Output the [x, y] coordinate of the center of the cell containing the given text.  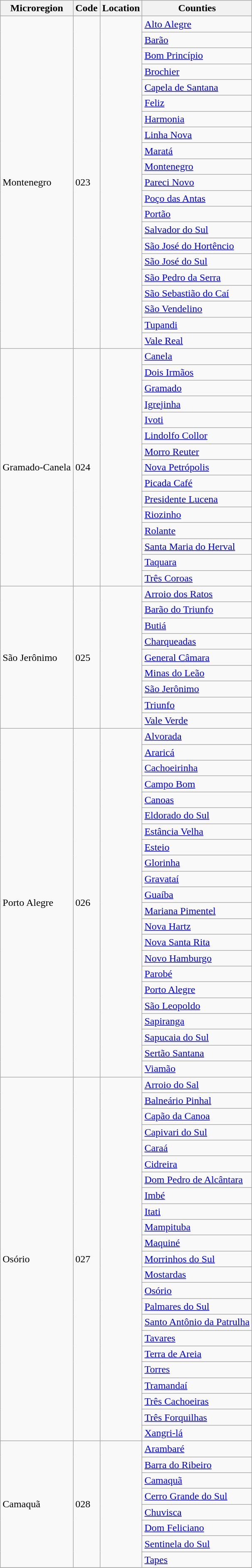
Araricá [197, 752]
Riozinho [197, 515]
Gramado [197, 388]
Cerro Grande do Sul [197, 1496]
Location [121, 8]
Charqueadas [197, 641]
Maquiné [197, 1243]
Bom Princípio [197, 56]
Picada Café [197, 483]
Guaíba [197, 895]
Igrejinha [197, 404]
Canoas [197, 800]
Code [86, 8]
Canela [197, 356]
Parobé [197, 974]
Três Forquilhas [197, 1417]
Capão da Canoa [197, 1116]
024 [86, 467]
Mostardas [197, 1275]
Nova Petrópolis [197, 467]
Caraá [197, 1148]
Chuvisca [197, 1512]
São Sebastião do Caí [197, 293]
Arambaré [197, 1449]
Tapes [197, 1560]
Barão do Triunfo [197, 610]
Novo Hamburgo [197, 958]
Mariana Pimentel [197, 910]
Sapiranga [197, 1021]
Eldorado do Sul [197, 816]
Sentinela do Sul [197, 1544]
São Vendelino [197, 309]
Nova Hartz [197, 926]
São Leopoldo [197, 1006]
Gravataí [197, 879]
Microregion [37, 8]
São Pedro da Serra [197, 277]
Vale Verde [197, 721]
Xangri-lá [197, 1433]
Taquara [197, 562]
Barra do Ribeiro [197, 1464]
026 [86, 903]
Harmonia [197, 119]
Portão [197, 214]
Alvorada [197, 737]
Sertão Santana [197, 1053]
Salvador do Sul [197, 230]
Capivari do Sul [197, 1132]
Sapucaia do Sul [197, 1037]
Arroio do Sal [197, 1085]
Counties [197, 8]
027 [86, 1259]
Maratá [197, 151]
Santo Antônio da Patrulha [197, 1322]
Três Coroas [197, 578]
025 [86, 657]
Poço das Antas [197, 198]
Gramado-Canela [37, 467]
Dom Pedro de Alcântara [197, 1180]
028 [86, 1504]
Mampituba [197, 1227]
Tupandi [197, 325]
Glorinha [197, 863]
Presidente Lucena [197, 499]
Campo Bom [197, 784]
Morro Reuter [197, 451]
Vale Real [197, 341]
Arroio dos Ratos [197, 594]
São José do Hortêncio [197, 246]
Viamão [197, 1069]
Alto Alegre [197, 24]
Barão [197, 40]
General Câmara [197, 657]
Capela de Santana [197, 87]
Palmares do Sul [197, 1306]
Balneário Pinhal [197, 1101]
Nova Santa Rita [197, 942]
023 [86, 182]
São José do Sul [197, 262]
Butiá [197, 626]
Dois Irmãos [197, 372]
Cidreira [197, 1164]
Linha Nova [197, 135]
Três Cachoeiras [197, 1401]
Cachoeirinha [197, 768]
Torres [197, 1370]
Santa Maria do Herval [197, 547]
Itati [197, 1212]
Morrinhos do Sul [197, 1259]
Lindolfo Collor [197, 435]
Ivoti [197, 420]
Rolante [197, 531]
Tramandaí [197, 1385]
Esteio [197, 847]
Triunfo [197, 705]
Estância Velha [197, 831]
Imbé [197, 1195]
Pareci Novo [197, 182]
Feliz [197, 103]
Brochier [197, 72]
Tavares [197, 1338]
Dom Feliciano [197, 1528]
Minas do Leão [197, 673]
Terra de Areia [197, 1354]
